Output the [x, y] coordinate of the center of the cell containing the given text.  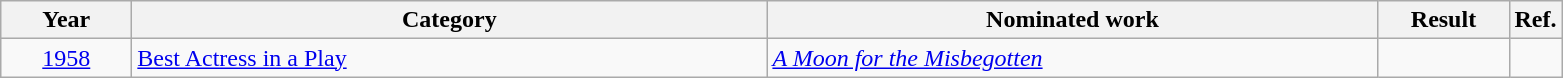
Year [66, 20]
Category [450, 20]
Result [1444, 20]
1958 [66, 58]
Best Actress in a Play [450, 58]
Nominated work [1072, 20]
A Moon for the Misbegotten [1072, 58]
Ref. [1536, 20]
